Search for the cell housing the specified text and yield its (x, y) center coordinate. 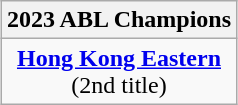
Hong Kong Eastern (2nd title) (118, 72)
2023 ABL Champions (118, 20)
